Find where the given text appears and provide that cell's center as (x, y) coordinate. 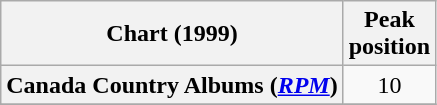
Canada Country Albums (RPM) (172, 85)
Chart (1999) (172, 34)
10 (389, 85)
Peakposition (389, 34)
